Return the (x, y) coordinate for the center point of the cell that contains the specified text.  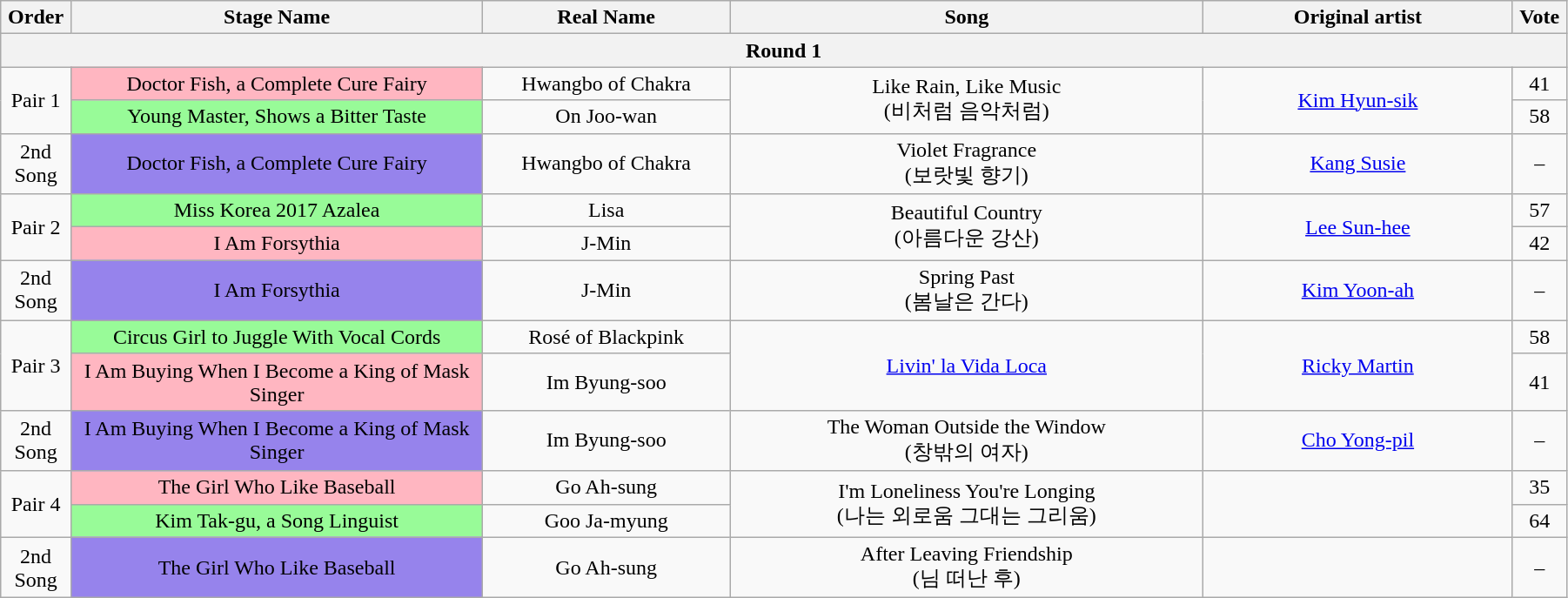
Order (37, 17)
Pair 1 (37, 100)
42 (1540, 244)
Pair 2 (37, 227)
Pair 4 (37, 504)
Spring Past(봄날은 간다) (967, 291)
I'm Loneliness You're Longing(나는 외로움 그대는 그리움) (967, 504)
Original artist (1357, 17)
After Leaving Friendship(님 떠난 후) (967, 568)
Kang Susie (1357, 164)
Kim Hyun-sik (1357, 100)
Ricky Martin (1357, 366)
35 (1540, 487)
Beautiful Country(아름다운 강산) (967, 227)
Lee Sun-hee (1357, 227)
Livin' la Vida Loca (967, 366)
Lisa (606, 211)
Miss Korea 2017 Azalea (277, 211)
64 (1540, 521)
On Joo-wan (606, 117)
The Woman Outside the Window(창밖의 여자) (967, 440)
Stage Name (277, 17)
Cho Yong-pil (1357, 440)
Rosé of Blackpink (606, 337)
Round 1 (784, 50)
Kim Yoon-ah (1357, 291)
Young Master, Shows a Bitter Taste (277, 117)
Vote (1540, 17)
Pair 3 (37, 366)
Song (967, 17)
Circus Girl to Juggle With Vocal Cords (277, 337)
Goo Ja-myung (606, 521)
Like Rain, Like Music(비처럼 음악처럼) (967, 100)
Kim Tak-gu, a Song Linguist (277, 521)
57 (1540, 211)
Violet Fragrance(보랏빛 향기) (967, 164)
Real Name (606, 17)
